For the text-containing cell, return its midpoint in [X, Y] coordinate format. 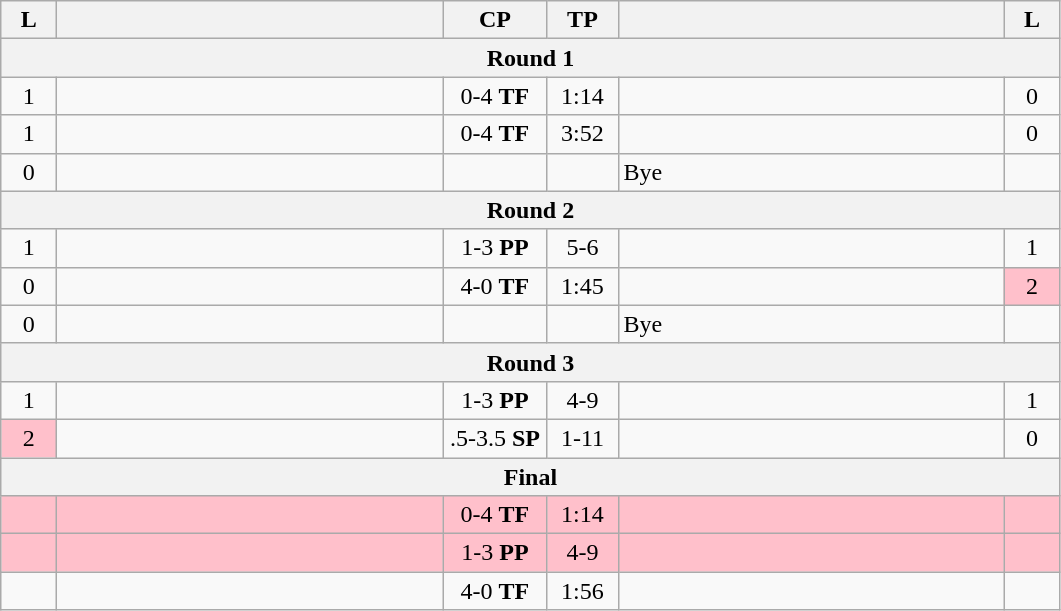
Round 2 [530, 210]
TP [582, 20]
1-11 [582, 438]
1:45 [582, 286]
3:52 [582, 134]
.5-3.5 SP [495, 438]
5-6 [582, 248]
Final [530, 477]
1:56 [582, 591]
Round 3 [530, 362]
CP [495, 20]
Round 1 [530, 58]
